Determine the [X, Y] coordinate at the center of the cell enclosing the given text.  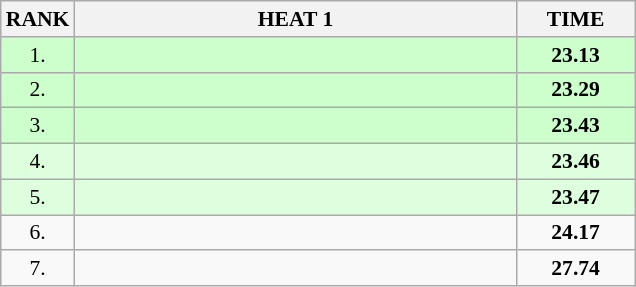
2. [38, 90]
7. [38, 269]
24.17 [576, 233]
RANK [38, 19]
TIME [576, 19]
27.74 [576, 269]
4. [38, 162]
23.43 [576, 126]
3. [38, 126]
23.46 [576, 162]
23.47 [576, 197]
23.29 [576, 90]
5. [38, 197]
HEAT 1 [295, 19]
1. [38, 55]
6. [38, 233]
23.13 [576, 55]
